For the text-containing cell, return its midpoint in [x, y] coordinate format. 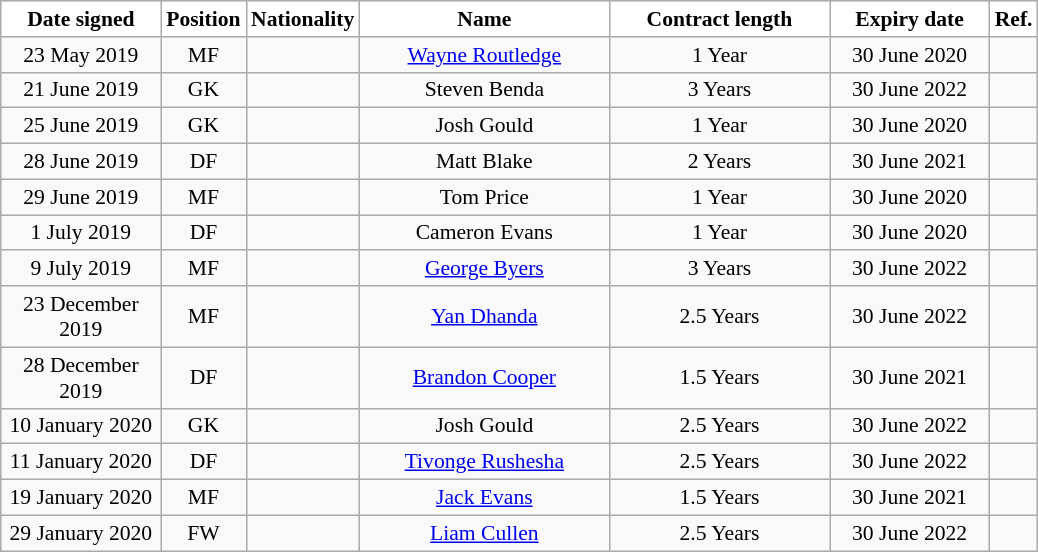
25 June 2019 [81, 126]
Yan Dhanda [484, 316]
Tivonge Rushesha [484, 462]
29 January 2020 [81, 533]
28 December 2019 [81, 378]
Tom Price [484, 197]
2 Years [719, 162]
Name [484, 19]
George Byers [484, 269]
10 January 2020 [81, 426]
Expiry date [910, 19]
Ref. [1014, 19]
21 June 2019 [81, 90]
9 July 2019 [81, 269]
FW [204, 533]
Nationality [302, 19]
23 December 2019 [81, 316]
28 June 2019 [81, 162]
Brandon Cooper [484, 378]
Contract length [719, 19]
1 July 2019 [81, 233]
Date signed [81, 19]
Jack Evans [484, 498]
11 January 2020 [81, 462]
Matt Blake [484, 162]
Wayne Routledge [484, 55]
23 May 2019 [81, 55]
19 January 2020 [81, 498]
Liam Cullen [484, 533]
Steven Benda [484, 90]
Cameron Evans [484, 233]
Position [204, 19]
29 June 2019 [81, 197]
